Identify which cell holds the provided text, then report its [x, y] central coordinate. 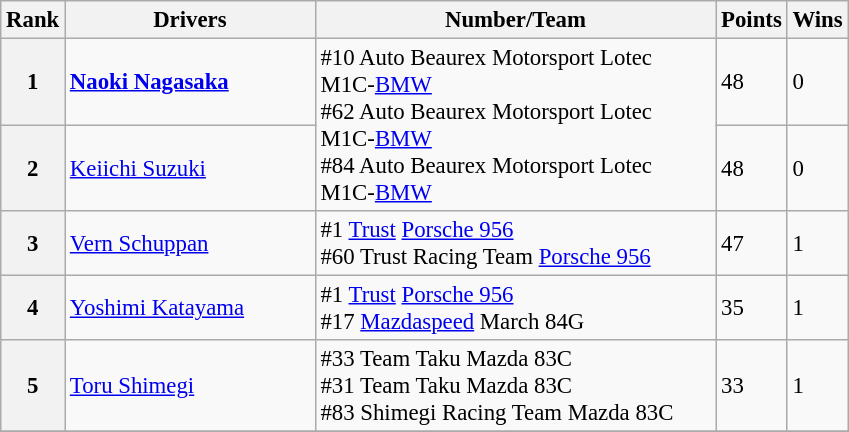
#33 Team Taku Mazda 83C#31 Team Taku Mazda 83C#83 Shimegi Racing Team Mazda 83C [516, 386]
Wins [818, 20]
4 [33, 308]
#10 Auto Beaurex Motorsport Lotec M1C-BMW#62 Auto Beaurex Motorsport Lotec M1C-BMW#84 Auto Beaurex Motorsport Lotec M1C-BMW [516, 126]
Vern Schuppan [190, 244]
Keiichi Suzuki [190, 168]
47 [752, 244]
Toru Shimegi [190, 386]
Number/Team [516, 20]
33 [752, 386]
Yoshimi Katayama [190, 308]
Naoki Nagasaka [190, 82]
#1 Trust Porsche 956#17 Mazdaspeed March 84G [516, 308]
5 [33, 386]
2 [33, 168]
Rank [33, 20]
3 [33, 244]
Drivers [190, 20]
Points [752, 20]
35 [752, 308]
#1 Trust Porsche 956#60 Trust Racing Team Porsche 956 [516, 244]
